Return (X, Y) of the center of cell containing provided text 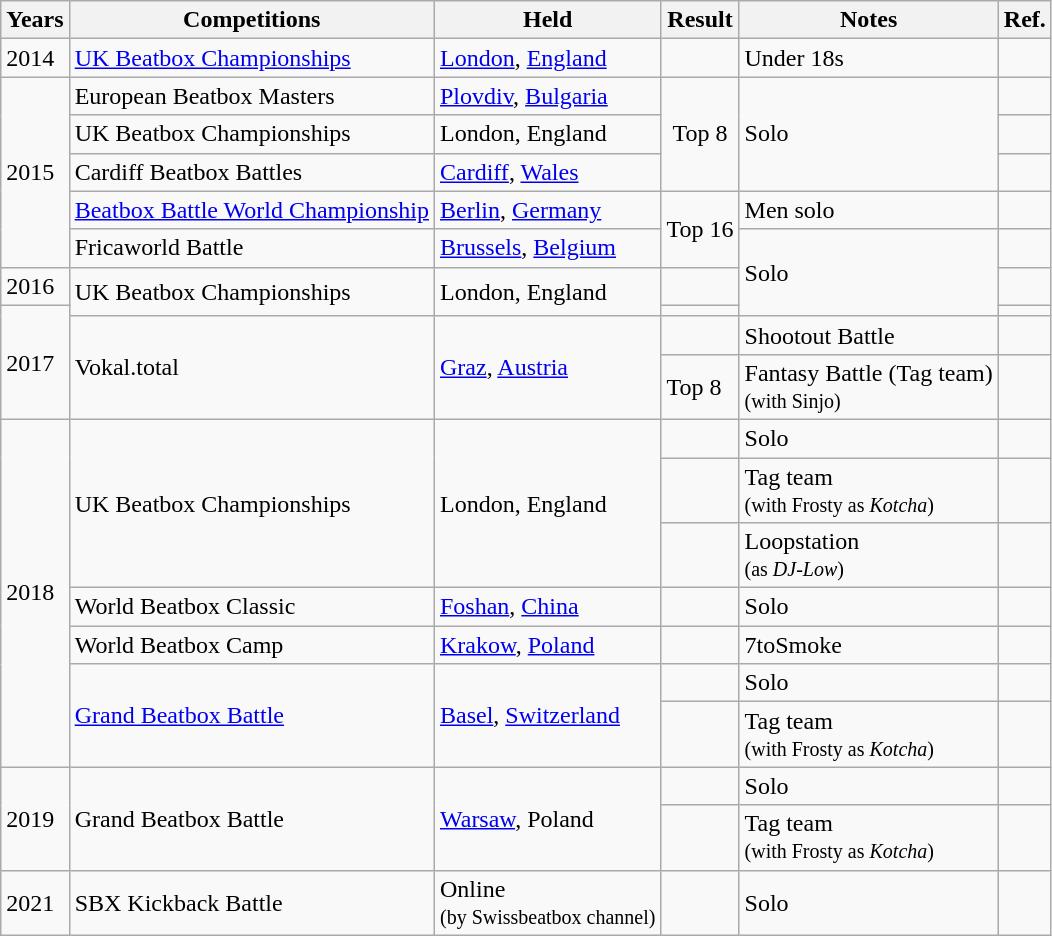
Krakow, Poland (547, 645)
2017 (35, 362)
Graz, Austria (547, 368)
2015 (35, 172)
2016 (35, 286)
Top 16 (700, 229)
Brussels, Belgium (547, 248)
Ref. (1024, 20)
7toSmoke (868, 645)
Fantasy Battle (Tag team)(with Sinjo) (868, 386)
Foshan, China (547, 607)
Online(by Swissbeatbox channel) (547, 902)
Men solo (868, 210)
Loopstation(as DJ-Low) (868, 556)
2018 (35, 592)
Held (547, 20)
2019 (35, 818)
Beatbox Battle World Championship (252, 210)
Warsaw, Poland (547, 818)
Years (35, 20)
Basel, Switzerland (547, 716)
World Beatbox Classic (252, 607)
European Beatbox Masters (252, 96)
Competitions (252, 20)
Vokal.total (252, 368)
Cardiff Beatbox Battles (252, 172)
Fricaworld Battle (252, 248)
Cardiff, Wales (547, 172)
Result (700, 20)
Notes (868, 20)
2014 (35, 58)
Plovdiv, Bulgaria (547, 96)
SBX Kickback Battle (252, 902)
Under 18s (868, 58)
World Beatbox Camp (252, 645)
Berlin, Germany (547, 210)
2021 (35, 902)
Shootout Battle (868, 335)
